Find where the given text appears and provide that cell's center as [X, Y] coordinate. 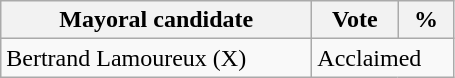
Bertrand Lamoureux (X) [156, 58]
Acclaimed [383, 58]
% [426, 20]
Mayoral candidate [156, 20]
Vote [355, 20]
